Determine the [X, Y] coordinate at the center of the cell enclosing the given text.  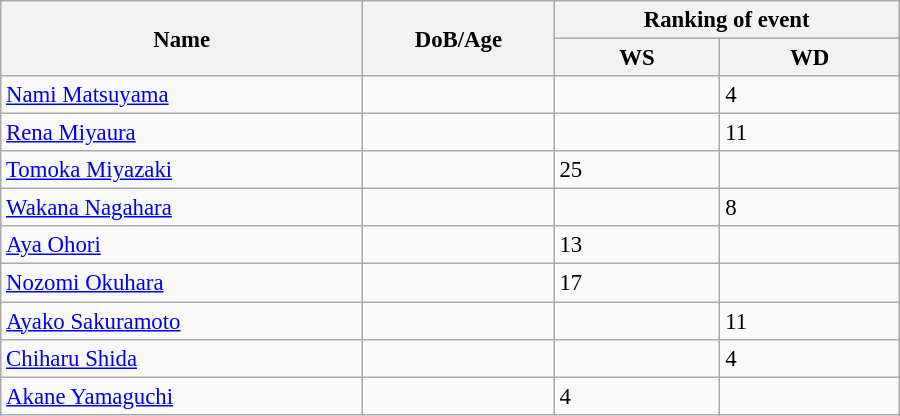
8 [810, 208]
WS [637, 58]
Aya Ohori [182, 245]
Chiharu Shida [182, 358]
Nozomi Okuhara [182, 283]
DoB/Age [459, 38]
Tomoka Miyazaki [182, 170]
13 [637, 245]
Ayako Sakuramoto [182, 321]
Akane Yamaguchi [182, 396]
25 [637, 170]
Ranking of event [726, 20]
Rena Miyaura [182, 133]
Nami Matsuyama [182, 95]
17 [637, 283]
WD [810, 58]
Name [182, 38]
Wakana Nagahara [182, 208]
